Return (x, y) of the center of cell containing provided text 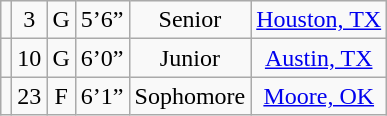
Houston, TX (319, 20)
10 (30, 58)
23 (30, 96)
3 (30, 20)
Austin, TX (319, 58)
Sophomore (190, 96)
6’0” (102, 58)
Senior (190, 20)
F (61, 96)
Moore, OK (319, 96)
5’6” (102, 20)
6’1” (102, 96)
Junior (190, 58)
